Return [x, y] of the center of cell containing provided text 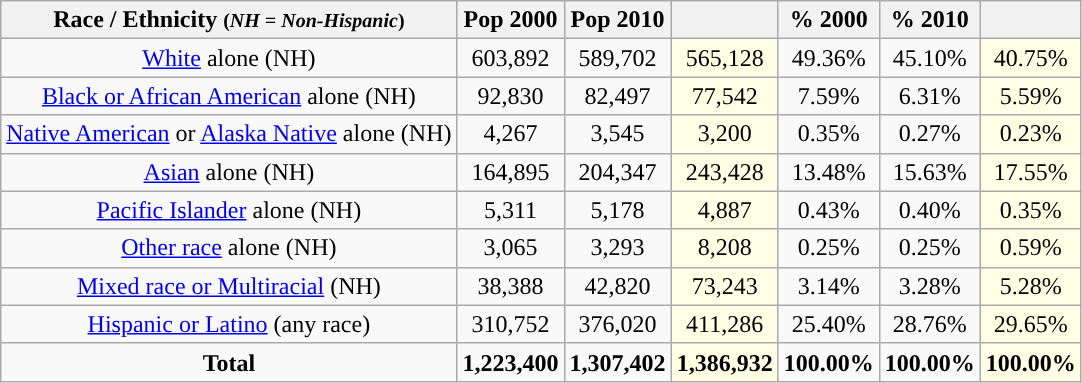
5,178 [618, 210]
3,200 [724, 134]
Mixed race or Multiracial (NH) [229, 286]
603,892 [510, 58]
Pop 2010 [618, 20]
15.63% [930, 172]
310,752 [510, 324]
1,307,402 [618, 362]
13.48% [828, 172]
411,286 [724, 324]
589,702 [618, 58]
73,243 [724, 286]
565,128 [724, 58]
40.75% [1030, 58]
Black or African American alone (NH) [229, 96]
Asian alone (NH) [229, 172]
0.40% [930, 210]
164,895 [510, 172]
Hispanic or Latino (any race) [229, 324]
4,267 [510, 134]
3,065 [510, 248]
29.65% [1030, 324]
25.40% [828, 324]
0.27% [930, 134]
92,830 [510, 96]
Pacific Islander alone (NH) [229, 210]
5.59% [1030, 96]
49.36% [828, 58]
376,020 [618, 324]
77,542 [724, 96]
82,497 [618, 96]
White alone (NH) [229, 58]
45.10% [930, 58]
0.23% [1030, 134]
% 2000 [828, 20]
6.31% [930, 96]
7.59% [828, 96]
204,347 [618, 172]
3.14% [828, 286]
% 2010 [930, 20]
0.59% [1030, 248]
5,311 [510, 210]
Total [229, 362]
8,208 [724, 248]
17.55% [1030, 172]
243,428 [724, 172]
38,388 [510, 286]
1,386,932 [724, 362]
4,887 [724, 210]
3,293 [618, 248]
3.28% [930, 286]
0.43% [828, 210]
Race / Ethnicity (NH = Non-Hispanic) [229, 20]
5.28% [1030, 286]
Native American or Alaska Native alone (NH) [229, 134]
28.76% [930, 324]
1,223,400 [510, 362]
42,820 [618, 286]
Pop 2000 [510, 20]
3,545 [618, 134]
Other race alone (NH) [229, 248]
